Determine the [X, Y] coordinate at the center of the cell enclosing the given text.  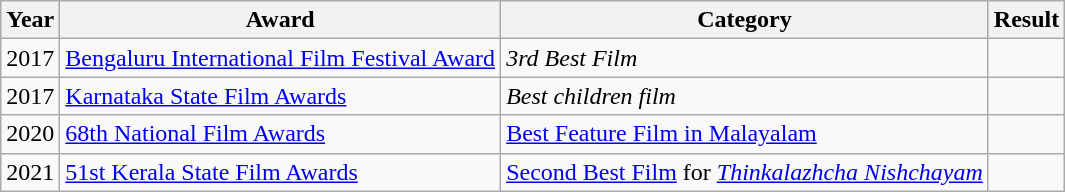
Category [745, 20]
2020 [30, 134]
Best Feature Film in Malayalam [745, 134]
2021 [30, 172]
Result [1026, 20]
Bengaluru International Film Festival Award [280, 58]
Second Best Film for Thinkalazhcha Nishchayam [745, 172]
Best children film [745, 96]
Award [280, 20]
3rd Best Film [745, 58]
51st Kerala State Film Awards [280, 172]
Year [30, 20]
Karnataka State Film Awards [280, 96]
68th National Film Awards [280, 134]
